Detect which cell encompasses the target text, then output its (X, Y) center coordinate. 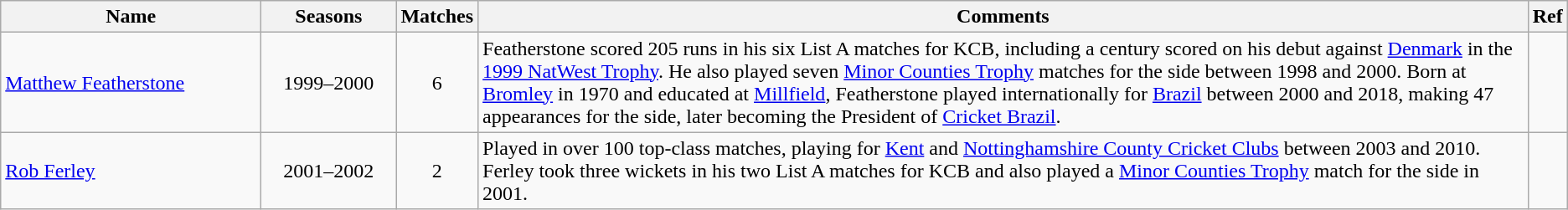
Name (131, 17)
2 (437, 171)
1999–2000 (328, 82)
6 (437, 82)
Seasons (328, 17)
Matches (437, 17)
Matthew Featherstone (131, 82)
Rob Ferley (131, 171)
Ref (1548, 17)
Comments (1003, 17)
2001–2002 (328, 171)
